Identify which cell holds the provided text, then report its (X, Y) central coordinate. 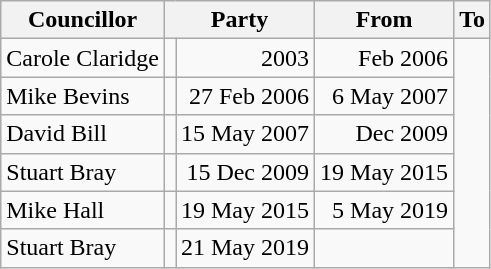
To (472, 20)
Carole Claridge (83, 58)
21 May 2019 (246, 248)
5 May 2019 (384, 210)
Party (239, 20)
David Bill (83, 134)
15 May 2007 (246, 134)
Dec 2009 (384, 134)
From (384, 20)
Mike Hall (83, 210)
27 Feb 2006 (246, 96)
Mike Bevins (83, 96)
15 Dec 2009 (246, 172)
Councillor (83, 20)
Feb 2006 (384, 58)
6 May 2007 (384, 96)
2003 (246, 58)
